Search for the cell housing the specified text and yield its (x, y) center coordinate. 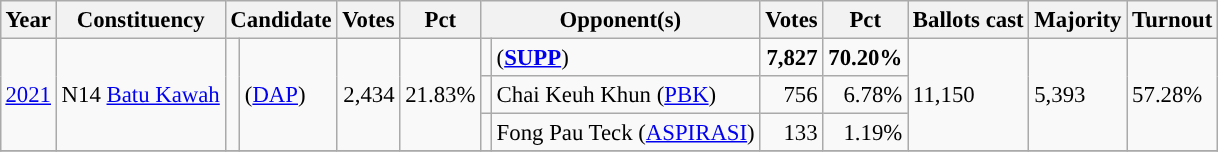
756 (792, 95)
(DAP) (288, 94)
Turnout (1172, 20)
Ballots cast (968, 20)
7,827 (792, 57)
Candidate (281, 20)
Chai Keuh Khun (PBK) (626, 95)
Majority (1078, 20)
Constituency (140, 20)
Year (28, 20)
6.78% (866, 95)
1.19% (866, 133)
Opponent(s) (620, 20)
Fong Pau Teck (ASPIRASI) (626, 133)
133 (792, 133)
11,150 (968, 94)
21.83% (440, 94)
2021 (28, 94)
2,434 (368, 94)
(SUPP) (626, 57)
70.20% (866, 57)
N14 Batu Kawah (140, 94)
5,393 (1078, 94)
57.28% (1172, 94)
